Detect which cell encompasses the target text, then output its [x, y] center coordinate. 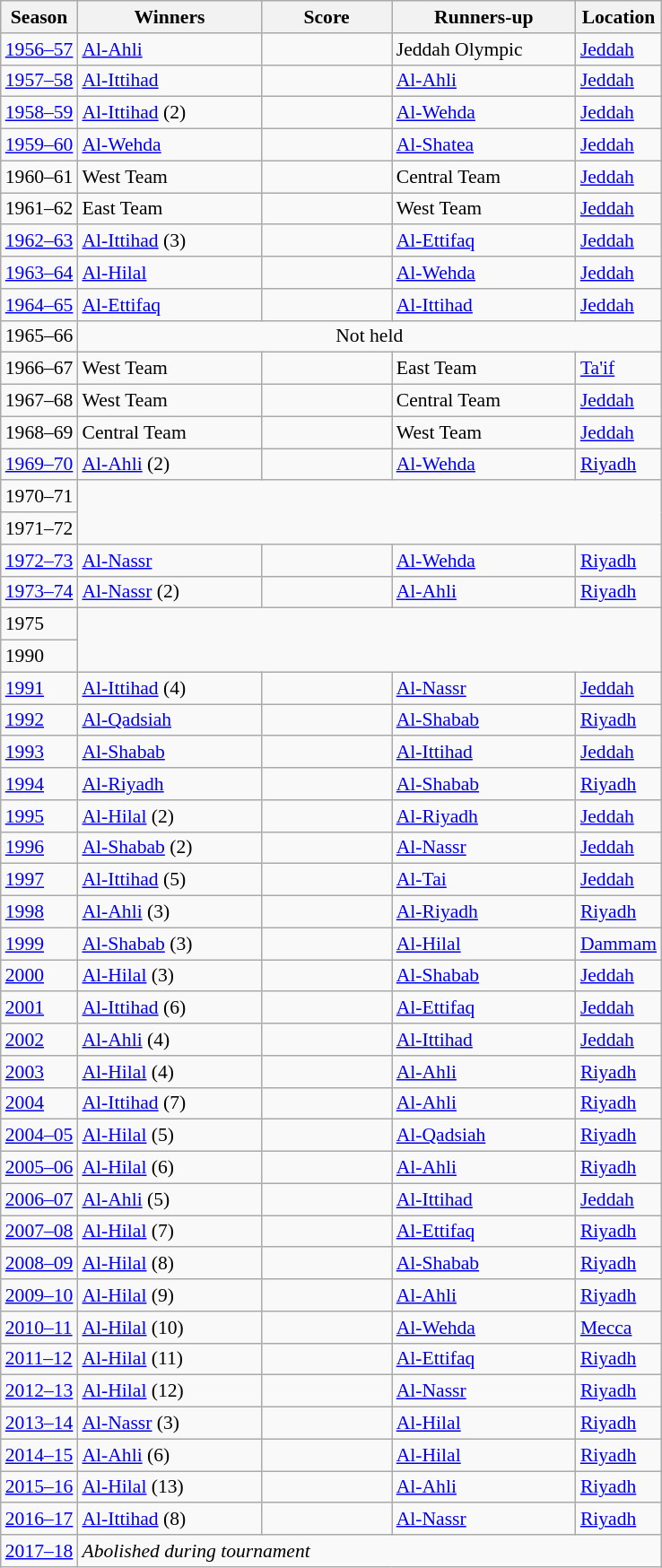
Al-Ittihad (3) [169, 241]
1967–68 [39, 401]
1999 [39, 944]
1996 [39, 848]
2017–18 [39, 1551]
2016–17 [39, 1520]
1969–70 [39, 465]
Al-Hilal (3) [169, 976]
2010–11 [39, 1328]
Mecca [619, 1328]
2013–14 [39, 1424]
2012–13 [39, 1391]
2001 [39, 1008]
Al-Ahli (5) [169, 1199]
1994 [39, 784]
2000 [39, 976]
2007–08 [39, 1232]
Abolished during tournament [370, 1551]
Al-Hilal (9) [169, 1295]
Al-Tai [484, 880]
Al-Ittihad (6) [169, 1008]
2015–16 [39, 1487]
1971–72 [39, 528]
2014–15 [39, 1455]
2003 [39, 1072]
1964–65 [39, 305]
1960–61 [39, 177]
Al-Shatea [484, 145]
Al-Hilal (12) [169, 1391]
Al-Hilal (10) [169, 1328]
Al-Nassr (3) [169, 1424]
Runners-up [484, 17]
1972–73 [39, 561]
Not held [370, 336]
1970–71 [39, 497]
1992 [39, 720]
2006–07 [39, 1199]
Al-Ahli (3) [169, 912]
Al-Hilal (13) [169, 1487]
1966–67 [39, 369]
2005–06 [39, 1168]
Al-Hilal (5) [169, 1136]
1963–64 [39, 273]
Al-Hilal (7) [169, 1232]
1956–57 [39, 49]
Al-Shabab (2) [169, 848]
1968–69 [39, 432]
Al-Ittihad (4) [169, 688]
1959–60 [39, 145]
Winners [169, 17]
Score [327, 17]
1965–66 [39, 336]
2011–12 [39, 1359]
2009–10 [39, 1295]
Jeddah Olympic [484, 49]
1957–58 [39, 81]
Al-Hilal (6) [169, 1168]
Al-Ahli (6) [169, 1455]
1997 [39, 880]
Al-Hilal (11) [169, 1359]
1991 [39, 688]
Al-Ittihad (5) [169, 880]
1998 [39, 912]
Season [39, 17]
Al-Ahli (2) [169, 465]
1975 [39, 624]
Dammam [619, 944]
1990 [39, 657]
1958–59 [39, 113]
Location [619, 17]
Ta'if [619, 369]
2008–09 [39, 1264]
1962–63 [39, 241]
1973–74 [39, 592]
Al-Hilal (4) [169, 1072]
Al-Hilal (2) [169, 816]
Al-Ittihad (8) [169, 1520]
Al-Nassr (2) [169, 592]
Al-Ittihad (7) [169, 1103]
2002 [39, 1040]
1993 [39, 753]
Al-Shabab (3) [169, 944]
Al-Hilal (8) [169, 1264]
1961–62 [39, 209]
1995 [39, 816]
2004–05 [39, 1136]
Al-Ittihad (2) [169, 113]
Al-Ahli (4) [169, 1040]
2004 [39, 1103]
